Search for the cell housing the specified text and yield its [X, Y] center coordinate. 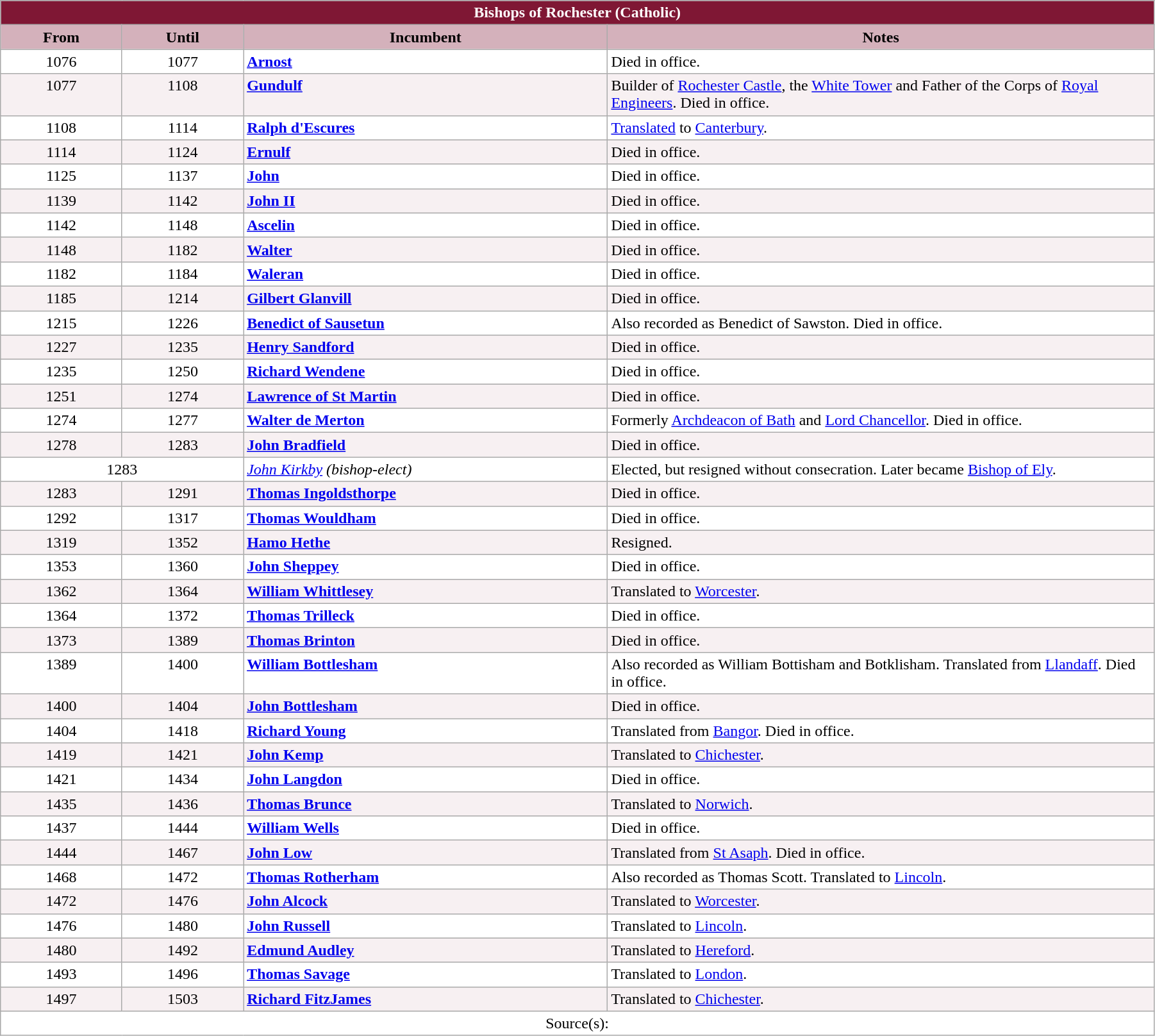
Thomas Savage [426, 974]
1292 [62, 518]
John Alcock [426, 901]
Richard Young [426, 730]
1352 [182, 542]
Bishops of Rochester (Catholic) [577, 13]
Walter [426, 249]
Ernulf [426, 152]
Henry Sandford [426, 347]
Until [182, 37]
From [62, 37]
1497 [62, 999]
1185 [62, 298]
Translated from Bangor. Died in office. [881, 730]
1278 [62, 445]
John Bottlesham [426, 706]
Builder of Rochester Castle, the White Tower and Father of the Corps of Royal Engineers. Died in office. [881, 95]
Waleran [426, 274]
Walter de Merton [426, 421]
1124 [182, 152]
1492 [182, 950]
1436 [182, 804]
Elected, but resigned without consecration. Later became Bishop of Ely. [881, 469]
Richard FitzJames [426, 999]
Hamo Hethe [426, 542]
Ralph d'Escures [426, 128]
John Low [426, 853]
John Langdon [426, 780]
Lawrence of St Martin [426, 396]
1372 [182, 615]
Thomas Brinton [426, 640]
John Bradfield [426, 445]
1437 [62, 828]
1362 [62, 591]
John [426, 176]
William Wells [426, 828]
Translated to Lincoln. [881, 926]
William Bottlesham [426, 673]
Thomas Trilleck [426, 615]
1215 [62, 322]
1317 [182, 518]
Source(s): [577, 1023]
1125 [62, 176]
1319 [62, 542]
1139 [62, 201]
Also recorded as William Bottisham and Botklisham. Translated from Llandaff. Died in office. [881, 673]
John Russell [426, 926]
Incumbent [426, 37]
1184 [182, 274]
1137 [182, 176]
Gilbert Glanvill [426, 298]
1434 [182, 780]
Translated from St Asaph. Died in office. [881, 853]
1227 [62, 347]
1277 [182, 421]
1214 [182, 298]
John II [426, 201]
1226 [182, 322]
1503 [182, 999]
Translated to Canterbury. [881, 128]
1418 [182, 730]
Translated to London. [881, 974]
Translated to Hereford. [881, 950]
Notes [881, 37]
Thomas Rotherham [426, 877]
Thomas Ingoldsthorpe [426, 494]
1373 [62, 640]
1467 [182, 853]
William Whittlesey [426, 591]
Ascelin [426, 225]
1250 [182, 372]
1251 [62, 396]
Also recorded as Thomas Scott. Translated to Lincoln. [881, 877]
1468 [62, 877]
1493 [62, 974]
John Sheppey [426, 567]
1360 [182, 567]
1076 [62, 62]
1353 [62, 567]
Richard Wendene [426, 372]
Translated to Norwich. [881, 804]
John Kemp [426, 755]
1291 [182, 494]
Gundulf [426, 95]
Edmund Audley [426, 950]
Arnost [426, 62]
John Kirkby (bishop-elect) [426, 469]
Also recorded as Benedict of Sawston. Died in office. [881, 322]
1496 [182, 974]
Formerly Archdeacon of Bath and Lord Chancellor. Died in office. [881, 421]
1419 [62, 755]
Resigned. [881, 542]
Thomas Brunce [426, 804]
Thomas Wouldham [426, 518]
1435 [62, 804]
Benedict of Sausetun [426, 322]
